Search for the cell housing the specified text and yield its [x, y] center coordinate. 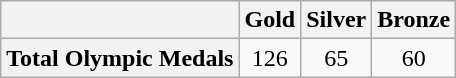
65 [336, 58]
126 [270, 58]
60 [414, 58]
Silver [336, 20]
Total Olympic Medals [120, 58]
Bronze [414, 20]
Gold [270, 20]
